Provide the [x, y] coordinate of the cell's center where the given text is located.  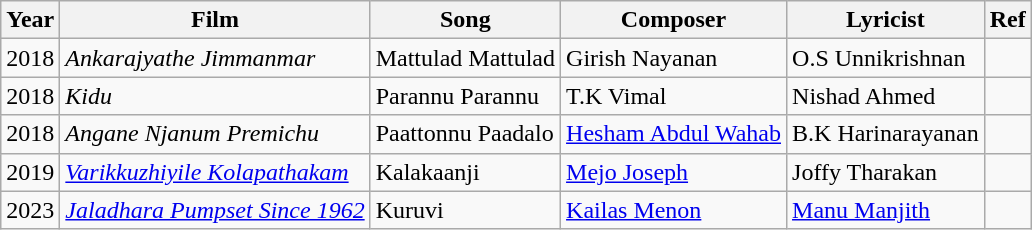
Mejo Joseph [674, 172]
Jaladhara Pumpset Since 1962 [215, 210]
Song [465, 20]
Manu Manjith [886, 210]
Kuruvi [465, 210]
Year [30, 20]
Kailas Menon [674, 210]
Composer [674, 20]
Ankarajyathe Jimmanmar [215, 58]
Hesham Abdul Wahab [674, 134]
2019 [30, 172]
Nishad Ahmed [886, 96]
2023 [30, 210]
Joffy Tharakan [886, 172]
Film [215, 20]
Angane Njanum Premichu [215, 134]
Varikkuzhiyile Kolapathakam [215, 172]
Kalakaanji [465, 172]
Mattulad Mattulad [465, 58]
Kidu [215, 96]
Parannu Parannu [465, 96]
T.K Vimal [674, 96]
Girish Nayanan [674, 58]
Ref [1008, 20]
B.K Harinarayanan [886, 134]
O.S Unnikrishnan [886, 58]
Paattonnu Paadalo [465, 134]
Lyricist [886, 20]
